Return [X, Y] of the center of cell containing provided text 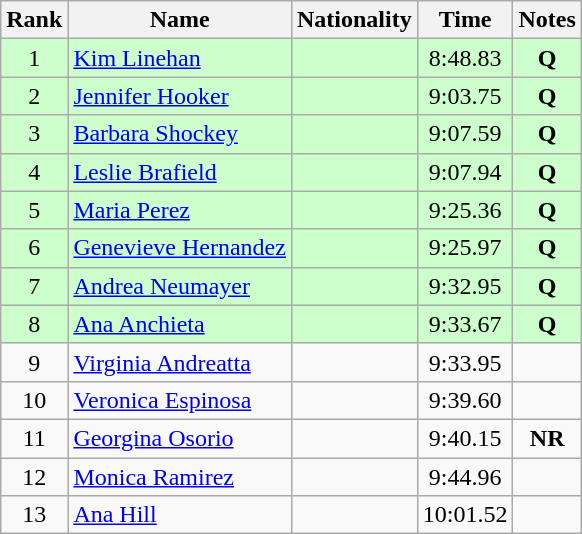
9:07.59 [465, 134]
9 [34, 362]
5 [34, 210]
10:01.52 [465, 515]
11 [34, 438]
3 [34, 134]
8 [34, 324]
Barbara Shockey [180, 134]
Notes [547, 20]
Name [180, 20]
Maria Perez [180, 210]
9:07.94 [465, 172]
Nationality [354, 20]
Genevieve Hernandez [180, 248]
Leslie Brafield [180, 172]
10 [34, 400]
Kim Linehan [180, 58]
9:33.67 [465, 324]
NR [547, 438]
6 [34, 248]
9:25.97 [465, 248]
Monica Ramirez [180, 477]
12 [34, 477]
Georgina Osorio [180, 438]
Ana Anchieta [180, 324]
Time [465, 20]
Veronica Espinosa [180, 400]
8:48.83 [465, 58]
9:32.95 [465, 286]
2 [34, 96]
9:03.75 [465, 96]
Virginia Andreatta [180, 362]
9:39.60 [465, 400]
4 [34, 172]
Jennifer Hooker [180, 96]
1 [34, 58]
9:40.15 [465, 438]
Ana Hill [180, 515]
9:44.96 [465, 477]
9:25.36 [465, 210]
Andrea Neumayer [180, 286]
13 [34, 515]
Rank [34, 20]
7 [34, 286]
9:33.95 [465, 362]
